Pinpoint the cell where the given text exists, returning its (x, y) midpoint coordinate. 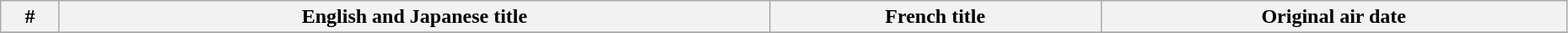
# (30, 17)
Original air date (1334, 17)
French title (935, 17)
English and Japanese title (414, 17)
